Locate the cell with the specified text and output its [X, Y] center coordinate. 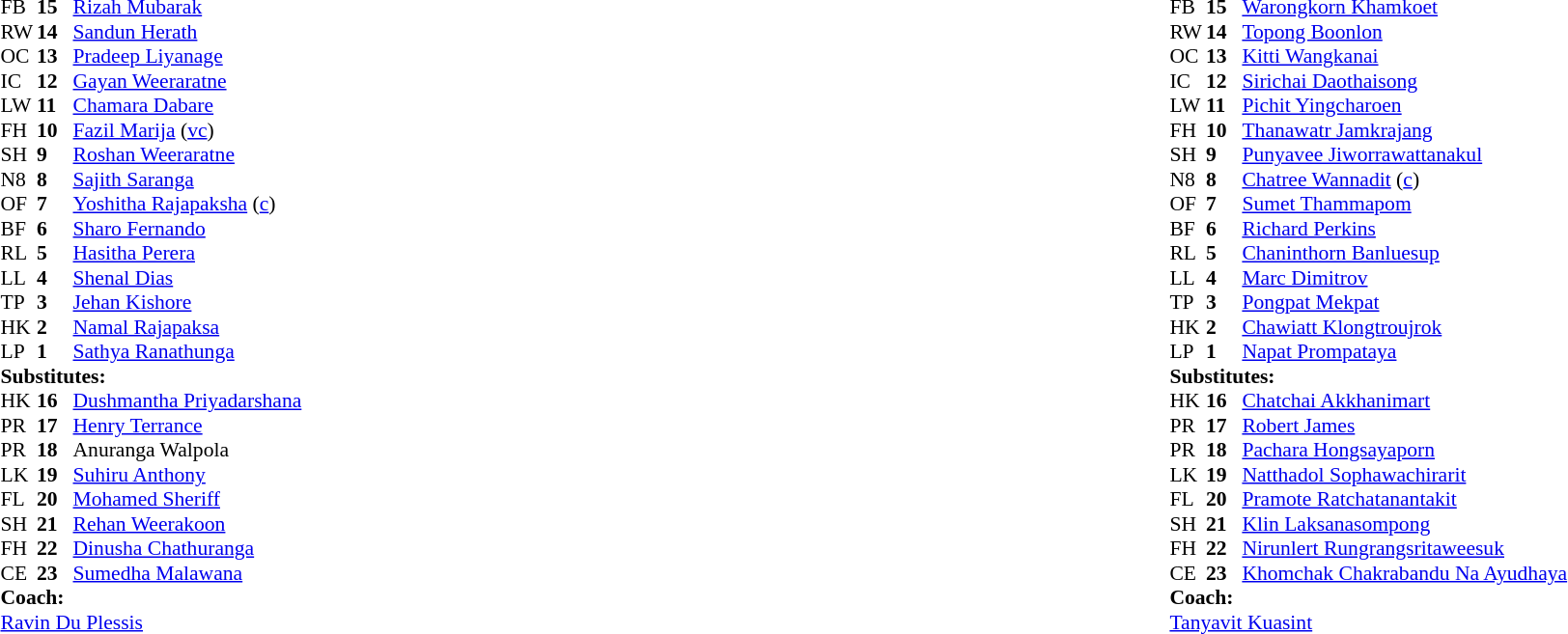
Topong Boonlon [1404, 32]
Fazil Marija (vc) [187, 130]
Robert James [1404, 426]
Roshan Weeraratne [187, 155]
Chawiatt Klongtroujrok [1404, 327]
Napat Prompataya [1404, 352]
Sumet Thammapom [1404, 204]
Mohamed Sheriff [187, 499]
Sathya Ranathunga [187, 352]
Chatree Wannadit (c) [1404, 179]
Anuranga Walpola [187, 451]
Jehan Kishore [187, 302]
Pradeep Liyanage [187, 57]
Pachara Hongsayaporn [1404, 451]
Henry Terrance [187, 426]
Chatchai Akkhanimart [1404, 400]
Yoshitha Rajapaksha (c) [187, 204]
Pongpat Mekpat [1404, 302]
Thanawatr Jamkrajang [1404, 130]
Sumedha Malawana [187, 573]
Sajith Saranga [187, 179]
Nirunlert Rungrangsritaweesuk [1404, 549]
Klin Laksanasompong [1404, 524]
Gayan Weeraratne [187, 81]
Hasitha Perera [187, 254]
Rehan Weerakoon [187, 524]
Natthadol Sophawachirarit [1404, 475]
Sharo Fernando [187, 229]
Chaninthorn Banluesup [1404, 254]
Dushmantha Priyadarshana [187, 400]
Punyavee Jiworrawattanakul [1404, 155]
Khomchak Chakrabandu Na Ayudhaya [1404, 573]
Richard Perkins [1404, 229]
Dinusha Chathuranga [187, 549]
Pramote Ratchatanantakit [1404, 499]
Shenal Dias [187, 278]
Namal Rajapaksa [187, 327]
Sirichai Daothaisong [1404, 81]
Sandun Herath [187, 32]
Kitti Wangkanai [1404, 57]
Chamara Dabare [187, 105]
Marc Dimitrov [1404, 278]
Suhiru Anthony [187, 475]
Pichit Yingcharoen [1404, 105]
